Search for the cell housing the specified text and yield its (x, y) center coordinate. 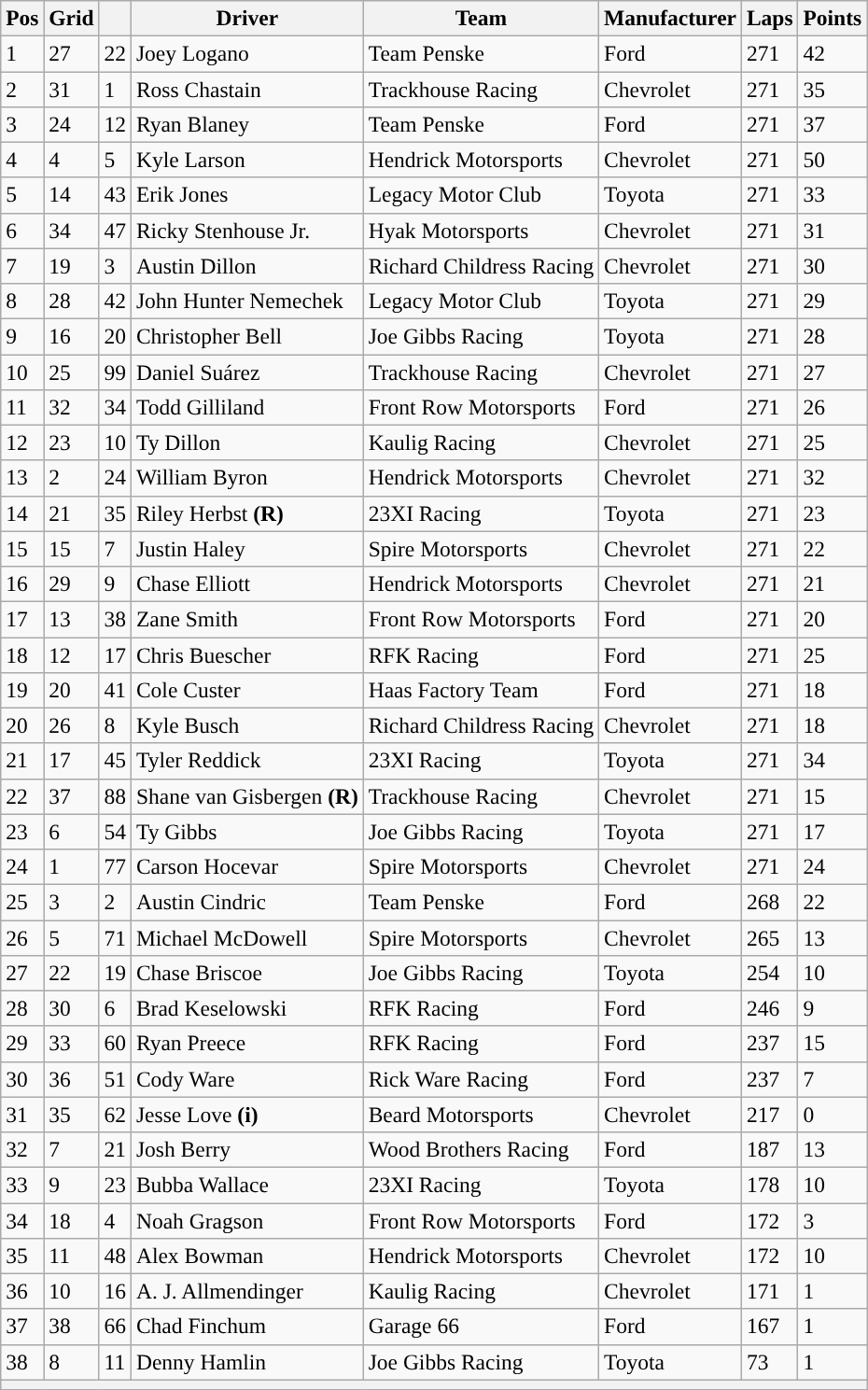
51 (115, 1079)
Points (833, 18)
246 (769, 1008)
43 (115, 195)
265 (769, 937)
Kyle Larson (246, 160)
A. J. Allmendinger (246, 1291)
Driver (246, 18)
Daniel Suárez (246, 372)
167 (769, 1327)
178 (769, 1185)
Cody Ware (246, 1079)
Beard Motorsports (481, 1115)
Chris Buescher (246, 654)
88 (115, 796)
Zane Smith (246, 619)
Austin Dillon (246, 266)
Haas Factory Team (481, 690)
41 (115, 690)
60 (115, 1044)
Riley Herbst (R) (246, 513)
Tyler Reddick (246, 761)
0 (833, 1115)
Josh Berry (246, 1149)
71 (115, 937)
Hyak Motorsports (481, 231)
Denny Hamlin (246, 1362)
Shane van Gisbergen (R) (246, 796)
Alex Bowman (246, 1256)
50 (833, 160)
171 (769, 1291)
45 (115, 761)
Carson Hocevar (246, 866)
Laps (769, 18)
77 (115, 866)
187 (769, 1149)
Brad Keselowski (246, 1008)
99 (115, 372)
Kyle Busch (246, 725)
268 (769, 902)
Ricky Stenhouse Jr. (246, 231)
47 (115, 231)
Rick Ware Racing (481, 1079)
Noah Gragson (246, 1220)
62 (115, 1115)
Ryan Preece (246, 1044)
Erik Jones (246, 195)
William Byron (246, 478)
Ryan Blaney (246, 124)
Justin Haley (246, 549)
254 (769, 973)
Michael McDowell (246, 937)
Jesse Love (i) (246, 1115)
54 (115, 832)
217 (769, 1115)
Chase Briscoe (246, 973)
John Hunter Nemechek (246, 301)
Manufacturer (670, 18)
48 (115, 1256)
Wood Brothers Racing (481, 1149)
Ty Dillon (246, 442)
Cole Custer (246, 690)
Garage 66 (481, 1327)
Joey Logano (246, 53)
Christopher Bell (246, 336)
Team (481, 18)
66 (115, 1327)
Ross Chastain (246, 89)
Pos (22, 18)
Chase Elliott (246, 583)
Grid (71, 18)
Chad Finchum (246, 1327)
Ty Gibbs (246, 832)
Bubba Wallace (246, 1185)
73 (769, 1362)
Austin Cindric (246, 902)
Todd Gilliland (246, 407)
